Locate the cell with the specified text and output its [x, y] center coordinate. 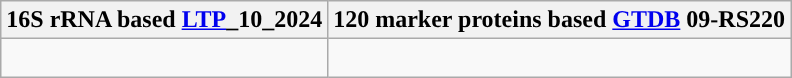
16S rRNA based LTP_10_2024 [164, 20]
120 marker proteins based GTDB 09-RS220 [560, 20]
